Return the [X, Y] coordinate for the center point of the cell that contains the specified text.  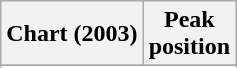
Peakposition [189, 34]
Chart (2003) [72, 34]
